Return the [x, y] coordinate for the center point of the cell that contains the specified text.  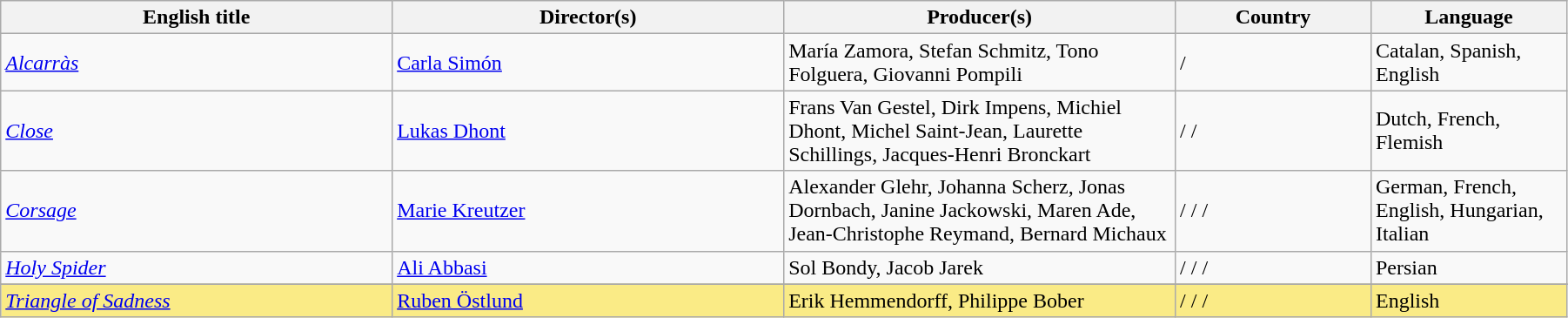
Lukas Dhont [588, 131]
/ [1274, 63]
Holy Spider [197, 267]
Triangle of Sadness [197, 301]
Carla Simón [588, 63]
Persian [1469, 267]
Close [197, 131]
Alexander Glehr, Johanna Scherz, Jonas Dornbach, Janine Jackowski, Maren Ade, Jean-Christophe Reymand, Bernard Michaux [980, 211]
Alcarràs [197, 63]
Ali Abbasi [588, 267]
Frans Van Gestel, Dirk Impens, Michiel Dhont, Michel Saint-Jean, Laurette Schillings, Jacques-Henri Bronckart [980, 131]
María Zamora, Stefan Schmitz, Tono Folguera, Giovanni Pompili [980, 63]
Dutch, French, Flemish [1469, 131]
/ / [1274, 131]
English [1469, 301]
Sol Bondy, Jacob Jarek [980, 267]
Producer(s) [980, 17]
Ruben Östlund [588, 301]
Marie Kreutzer [588, 211]
Language [1469, 17]
Catalan, Spanish, English [1469, 63]
Country [1274, 17]
Erik Hemmendorff, Philippe Bober [980, 301]
German, French, English, Hungarian, Italian [1469, 211]
English title [197, 17]
Director(s) [588, 17]
Corsage [197, 211]
